Detect which cell encompasses the target text, then output its [x, y] center coordinate. 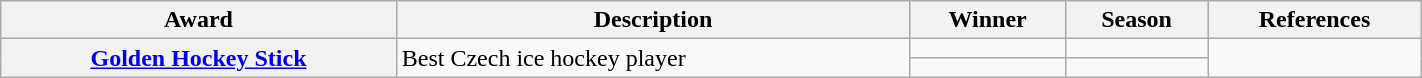
Golden Hockey Stick [198, 58]
References [1314, 20]
Season [1136, 20]
Description [653, 20]
Award [198, 20]
Best Czech ice hockey player [653, 58]
Winner [988, 20]
